Scan for the cell matching the given text and deliver its [x, y] coordinate at center. 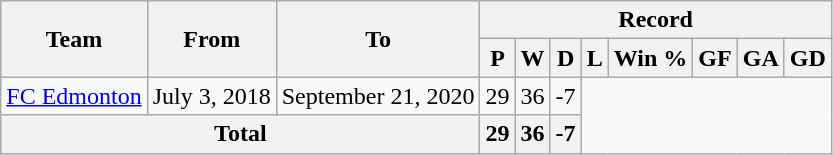
July 3, 2018 [212, 96]
GA [760, 58]
L [594, 58]
Win % [650, 58]
P [498, 58]
GD [808, 58]
GF [715, 58]
Record [656, 20]
Total [240, 134]
To [378, 39]
September 21, 2020 [378, 96]
W [532, 58]
Team [74, 39]
D [566, 58]
FC Edmonton [74, 96]
From [212, 39]
